Provide the (x, y) coordinate of the cell's center where the given text is located.  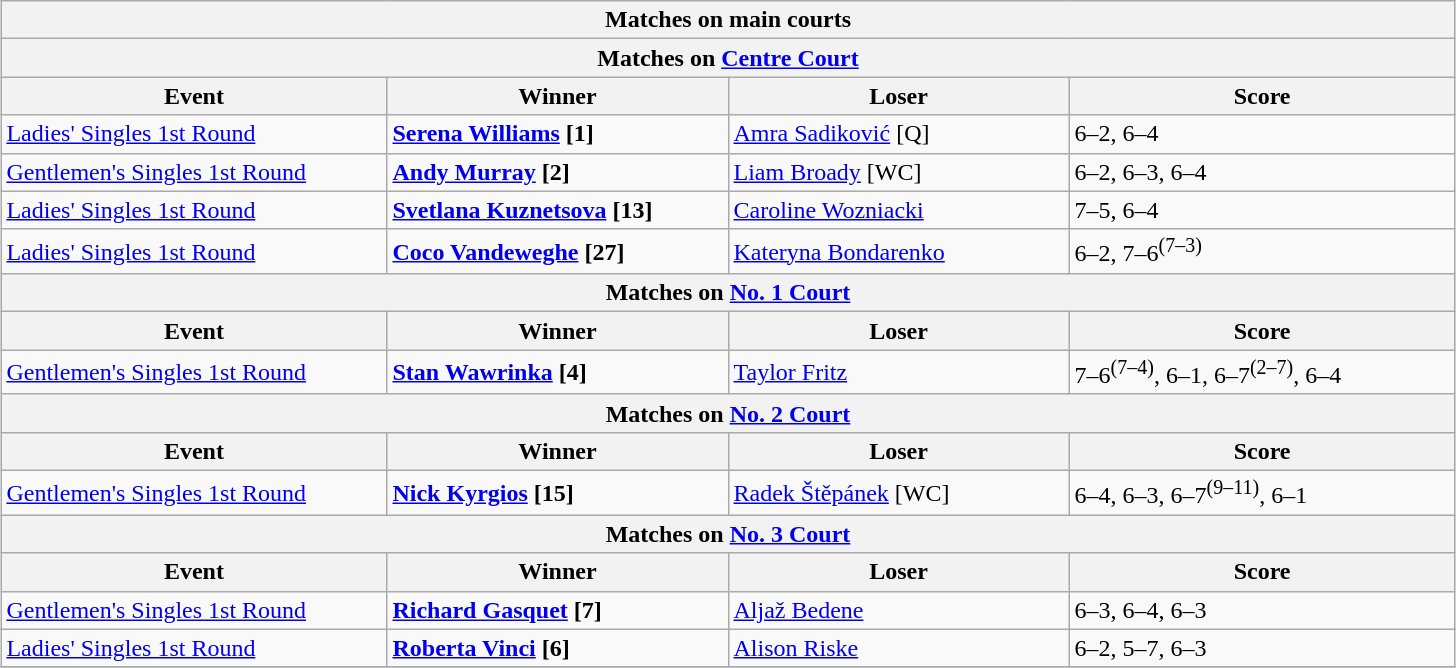
Kateryna Bondarenko (898, 252)
Roberta Vinci [6] (558, 648)
Caroline Wozniacki (898, 210)
Aljaž Bedene (898, 610)
Matches on No. 2 Court (728, 413)
7–5, 6–4 (1262, 210)
Taylor Fritz (898, 372)
Richard Gasquet [7] (558, 610)
Nick Kyrgios [15] (558, 492)
Radek Štěpánek [WC] (898, 492)
6–2, 7–6(7–3) (1262, 252)
7–6(7–4), 6–1, 6–7(2–7), 6–4 (1262, 372)
Andy Murray [2] (558, 172)
Stan Wawrinka [4] (558, 372)
6–2, 5–7, 6–3 (1262, 648)
Coco Vandeweghe [27] (558, 252)
Alison Riske (898, 648)
Matches on main courts (728, 20)
Svetlana Kuznetsova [13] (558, 210)
6–4, 6–3, 6–7(9–11), 6–1 (1262, 492)
6–3, 6–4, 6–3 (1262, 610)
Liam Broady [WC] (898, 172)
Serena Williams [1] (558, 134)
Amra Sadiković [Q] (898, 134)
Matches on Centre Court (728, 58)
Matches on No. 1 Court (728, 293)
6–2, 6–3, 6–4 (1262, 172)
Matches on No. 3 Court (728, 534)
6–2, 6–4 (1262, 134)
